Search for the cell housing the specified text and yield its (x, y) center coordinate. 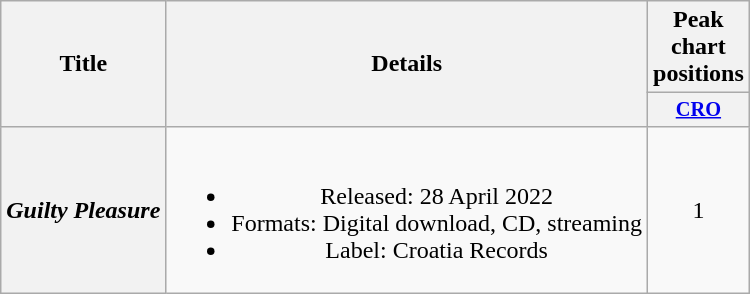
Released: 28 April 2022Formats: Digital download, CD, streamingLabel: Croatia Records (407, 210)
Details (407, 64)
Guilty Pleasure (84, 210)
Title (84, 64)
Peak chart positions (699, 47)
1 (699, 210)
CRO (699, 110)
